From the cell containing the given text, extract its center point as (X, Y) coordinate. 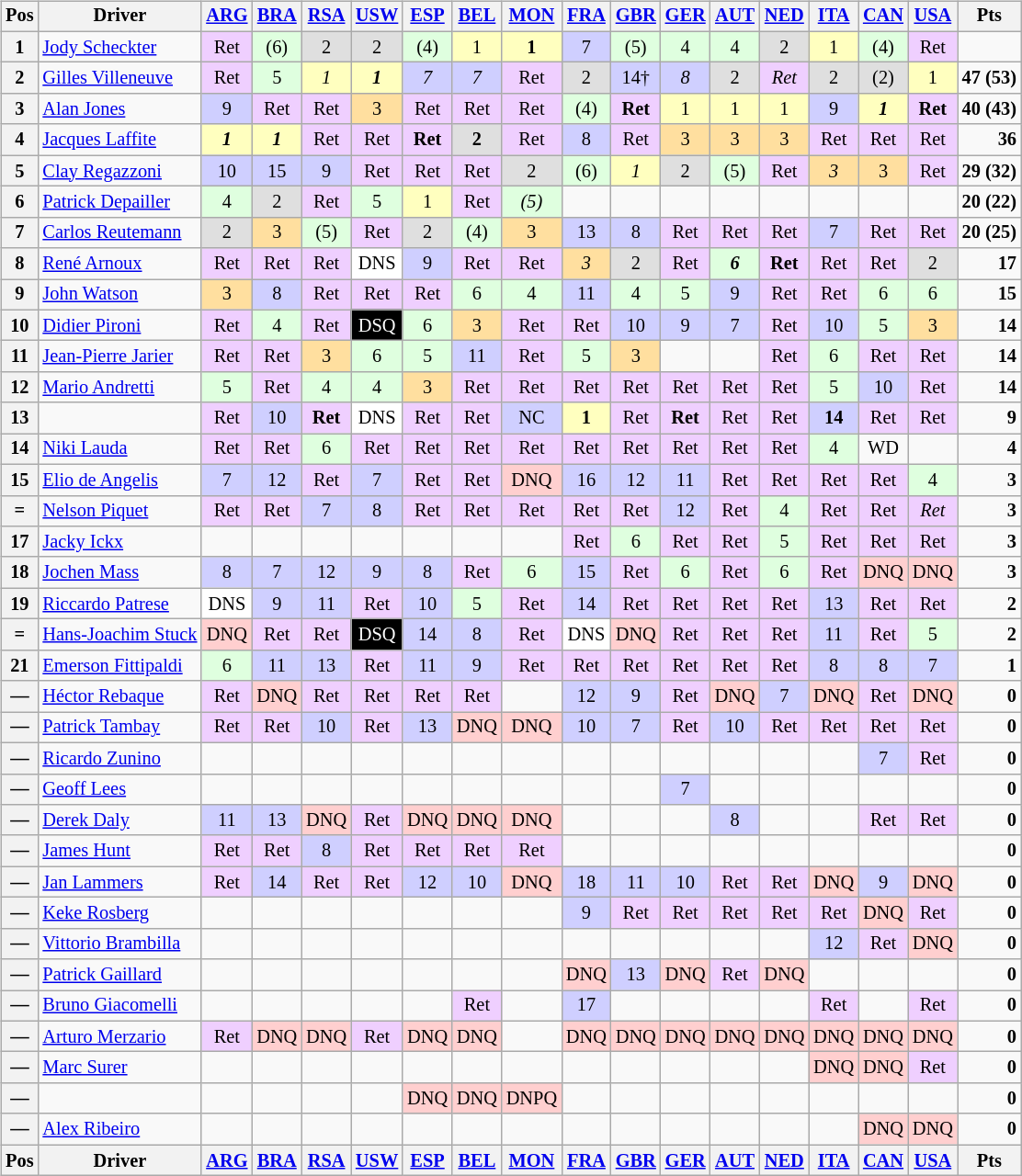
Gilles Villeneuve (119, 78)
Carlos Reutemann (119, 232)
Hans-Joachim Stuck (119, 635)
Didier Pironi (119, 325)
40 (43) (989, 109)
Jacky Ickx (119, 542)
Niki Lauda (119, 449)
Emerson Fittipaldi (119, 665)
Mario Andretti (119, 388)
Jacques Laffite (119, 140)
Ricardo Zunino (119, 758)
WD (883, 449)
Jan Lammers (119, 882)
Keke Rosberg (119, 913)
19 (19, 604)
Patrick Gaillard (119, 975)
Alex Ribeiro (119, 1129)
47 (53) (989, 78)
Nelson Piquet (119, 511)
René Arnoux (119, 264)
21 (19, 665)
20 (25) (989, 232)
(2) (883, 78)
Elio de Angelis (119, 480)
Vittorio Brambilla (119, 944)
14† (636, 78)
Jean-Pierre Jarier (119, 356)
James Hunt (119, 851)
Patrick Tambay (119, 728)
Geoff Lees (119, 789)
DNPQ (531, 1099)
Alan Jones (119, 109)
Jochen Mass (119, 572)
Jody Scheckter (119, 47)
20 (22) (989, 202)
Marc Surer (119, 1068)
16 (586, 480)
Héctor Rebaque (119, 696)
NC (531, 418)
Clay Regazzoni (119, 171)
Riccardo Patrese (119, 604)
John Watson (119, 295)
Patrick Depailler (119, 202)
Derek Daly (119, 820)
Bruno Giacomelli (119, 1006)
29 (32) (989, 171)
36 (989, 140)
Arturo Merzario (119, 1036)
